Scan for the cell matching the given text and deliver its (X, Y) coordinate at center. 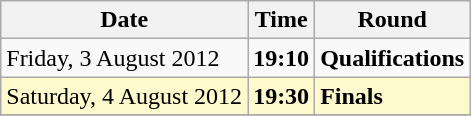
19:10 (282, 58)
Round (392, 20)
Qualifications (392, 58)
19:30 (282, 96)
Saturday, 4 August 2012 (124, 96)
Date (124, 20)
Time (282, 20)
Friday, 3 August 2012 (124, 58)
Finals (392, 96)
